Find where the given text appears and provide that cell's center as (x, y) coordinate. 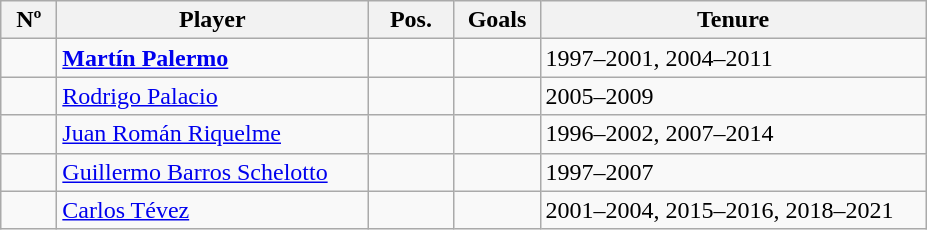
Martín Palermo (212, 58)
Guillermo Barros Schelotto (212, 172)
Carlos Tévez (212, 210)
Pos. (411, 20)
Player (212, 20)
1997–2001, 2004–2011 (733, 58)
Nº (29, 20)
2005–2009 (733, 96)
2001–2004, 2015–2016, 2018–2021 (733, 210)
Tenure (733, 20)
1997–2007 (733, 172)
Goals (497, 20)
Rodrigo Palacio (212, 96)
Juan Román Riquelme (212, 134)
1996–2002, 2007–2014 (733, 134)
